Detect which cell encompasses the target text, then output its [x, y] center coordinate. 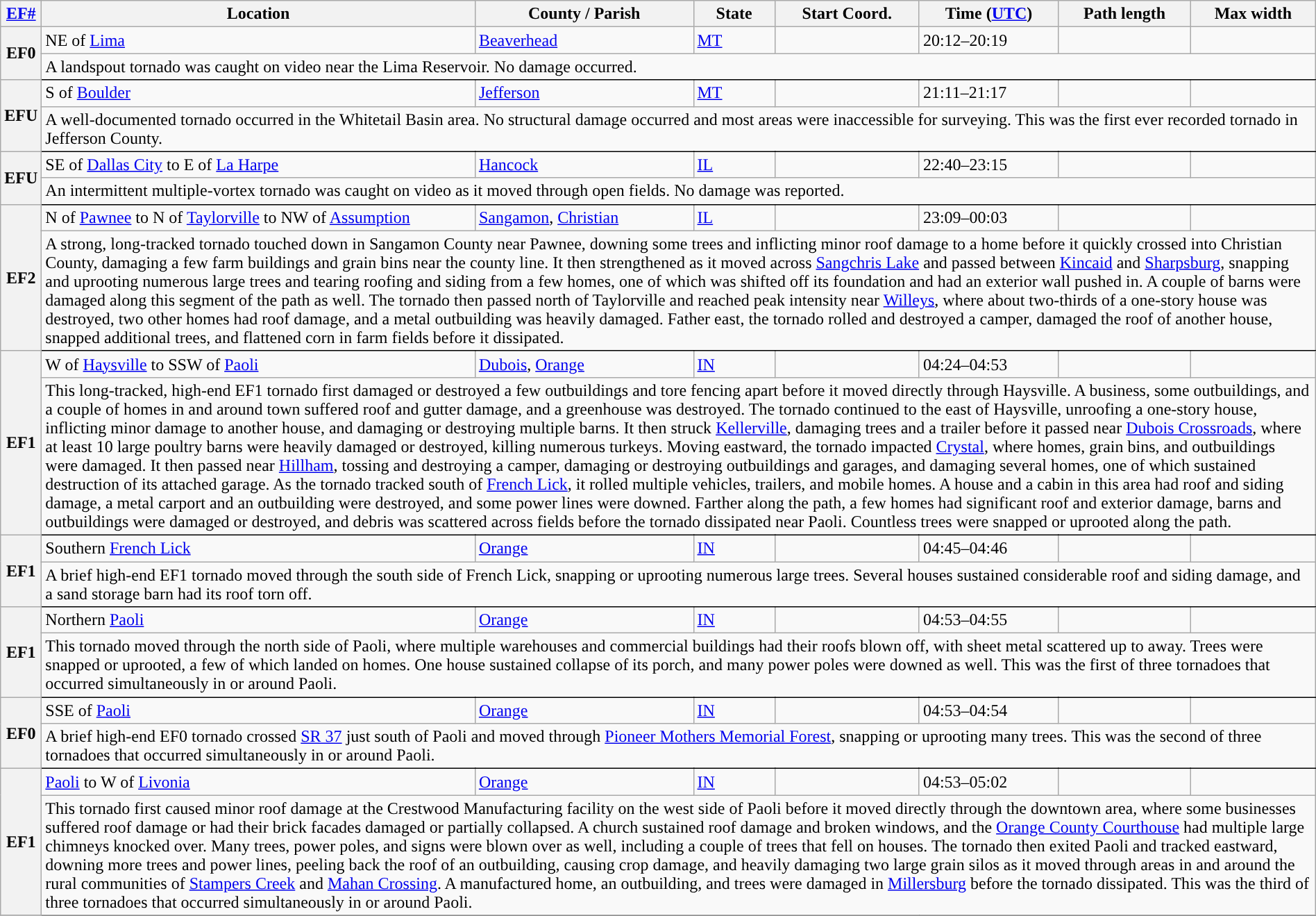
Northern Paoli [258, 620]
Path length [1124, 14]
Beaverhead [584, 40]
04:24–04:53 [988, 364]
County / Parish [584, 14]
State [734, 14]
21:11–21:17 [988, 93]
04:53–04:55 [988, 620]
Dubois, Orange [584, 364]
S of Boulder [258, 93]
Max width [1253, 14]
SE of Dallas City to E of La Harpe [258, 165]
04:53–05:02 [988, 782]
Location [258, 14]
Hancock [584, 165]
EF# [21, 14]
04:53–04:54 [988, 710]
Time (UTC) [988, 14]
23:09–00:03 [988, 217]
Southern French Lick [258, 548]
22:40–23:15 [988, 165]
04:45–04:46 [988, 548]
EF2 [21, 278]
20:12–20:19 [988, 40]
An intermittent multiple-vortex tornado was caught on video as it moved through open fields. No damage was reported. [679, 191]
Sangamon, Christian [584, 217]
Jefferson [584, 93]
NE of Lima [258, 40]
SSE of Paoli [258, 710]
W of Haysville to SSW of Paoli [258, 364]
Paoli to W of Livonia [258, 782]
N of Pawnee to N of Taylorville to NW of Assumption [258, 217]
Start Coord. [847, 14]
A landspout tornado was caught on video near the Lima Reservoir. No damage occurred. [679, 67]
